Determine the [x, y] coordinate at the center of the cell enclosing the given text.  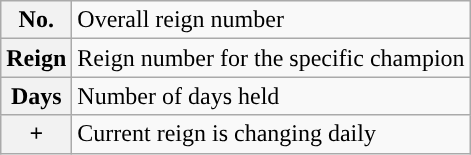
Overall reign number [271, 20]
No. [36, 20]
Days [36, 96]
+ [36, 134]
Reign [36, 58]
Current reign is changing daily [271, 134]
Number of days held [271, 96]
Reign number for the specific champion [271, 58]
